Scan for the cell matching the given text and deliver its (x, y) coordinate at center. 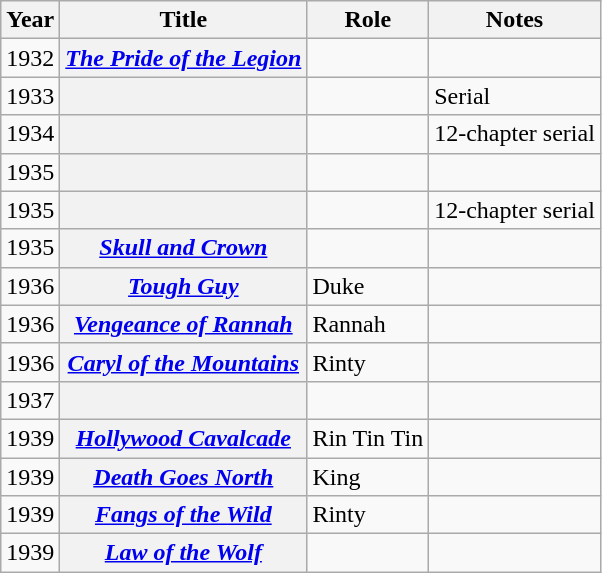
The Pride of the Legion (184, 58)
Duke (368, 286)
Serial (515, 96)
Year (30, 20)
Rin Tin Tin (368, 438)
Notes (515, 20)
1932 (30, 58)
1937 (30, 400)
Rannah (368, 324)
King (368, 477)
Law of the Wolf (184, 553)
Tough Guy (184, 286)
1933 (30, 96)
Vengeance of Rannah (184, 324)
Death Goes North (184, 477)
Title (184, 20)
Caryl of the Mountains (184, 362)
1934 (30, 134)
Skull and Crown (184, 248)
Role (368, 20)
Hollywood Cavalcade (184, 438)
Fangs of the Wild (184, 515)
